Pinpoint the cell where the given text exists, returning its (x, y) midpoint coordinate. 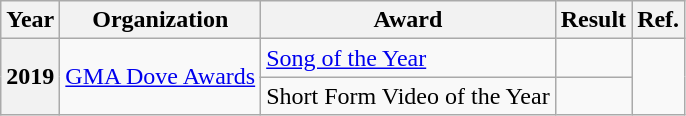
Short Form Video of the Year (408, 96)
Song of the Year (408, 58)
Year (30, 20)
Organization (160, 20)
Award (408, 20)
Ref. (658, 20)
2019 (30, 77)
Result (593, 20)
GMA Dove Awards (160, 77)
